Search for the cell housing the specified text and yield its (x, y) center coordinate. 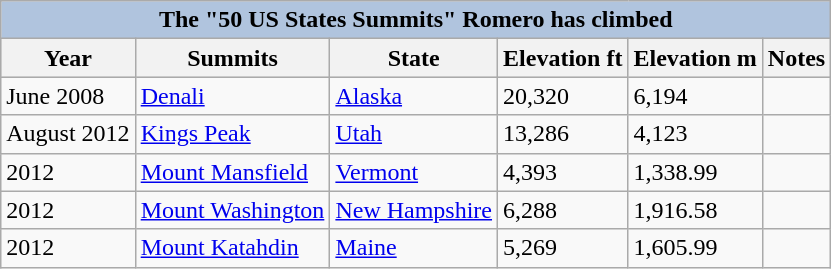
Mount Katahdin (232, 248)
Utah (414, 134)
4,393 (563, 172)
Year (68, 58)
6,288 (563, 210)
1,605.99 (695, 248)
State (414, 58)
Maine (414, 248)
1,916.58 (695, 210)
Elevation m (695, 58)
The "50 US States Summits" Romero has climbed (416, 20)
August 2012 (68, 134)
1,338.99 (695, 172)
5,269 (563, 248)
Mount Mansfield (232, 172)
New Hampshire (414, 210)
Alaska (414, 96)
6,194 (695, 96)
13,286 (563, 134)
Denali (232, 96)
Elevation ft (563, 58)
Vermont (414, 172)
June 2008 (68, 96)
20,320 (563, 96)
Notes (796, 58)
Mount Washington (232, 210)
Summits (232, 58)
Kings Peak (232, 134)
4,123 (695, 134)
